Output the (x, y) coordinate of the center of the cell containing the given text.  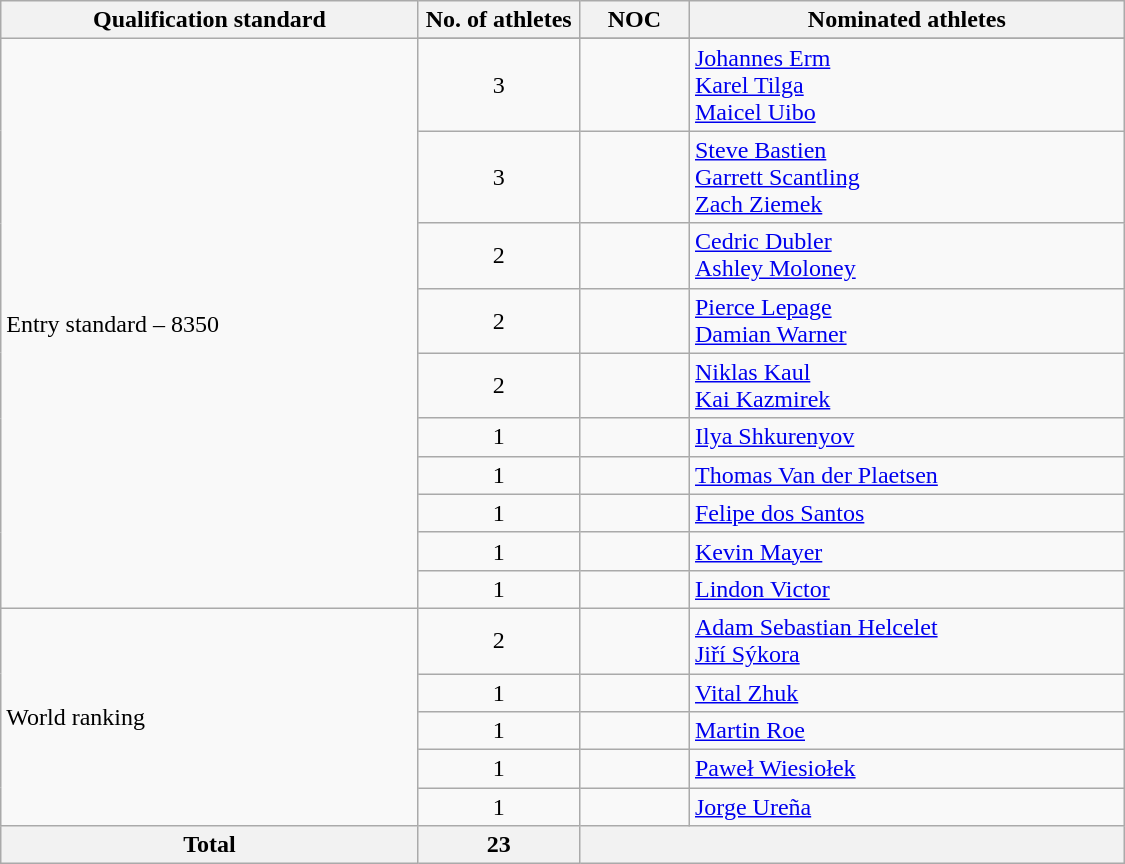
Entry standard – 8350 (210, 324)
Vital Zhuk (906, 693)
Paweł Wiesiołek (906, 769)
Jorge Ureña (906, 807)
Qualification standard (210, 20)
23 (498, 845)
NOC (634, 20)
Kevin Mayer (906, 551)
Martin Roe (906, 731)
Felipe dos Santos (906, 513)
Nominated athletes (906, 20)
No. of athletes (498, 20)
Total (210, 845)
Ilya Shkurenyov (906, 437)
Adam Sebastian HelceletJiří Sýkora (906, 640)
Lindon Victor (906, 589)
Steve BastienGarrett ScantlingZach Ziemek (906, 177)
Thomas Van der Plaetsen (906, 475)
Cedric DublerAshley Moloney (906, 256)
Pierce LepageDamian Warner (906, 320)
Niklas KaulKai Kazmirek (906, 386)
Johannes ErmKarel TilgaMaicel Uibo (906, 85)
World ranking (210, 716)
